Extract the [X, Y] coordinate from the center of the cell holding the provided text.  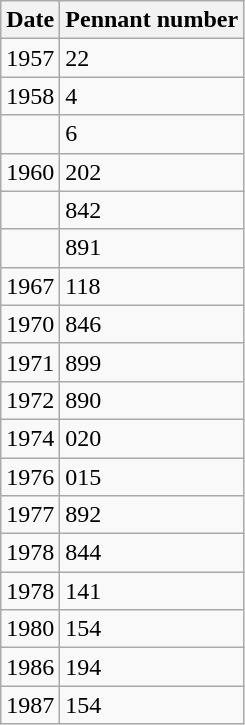
4 [152, 96]
1986 [30, 667]
899 [152, 362]
846 [152, 324]
842 [152, 210]
1977 [30, 515]
020 [152, 438]
194 [152, 667]
118 [152, 286]
891 [152, 248]
892 [152, 515]
Pennant number [152, 20]
141 [152, 591]
015 [152, 477]
844 [152, 553]
1974 [30, 438]
890 [152, 400]
202 [152, 172]
1976 [30, 477]
6 [152, 134]
1972 [30, 400]
1967 [30, 286]
1987 [30, 705]
1960 [30, 172]
1980 [30, 629]
1958 [30, 96]
Date [30, 20]
1957 [30, 58]
22 [152, 58]
1970 [30, 324]
1971 [30, 362]
